For the text-containing cell, return its midpoint in (x, y) coordinate format. 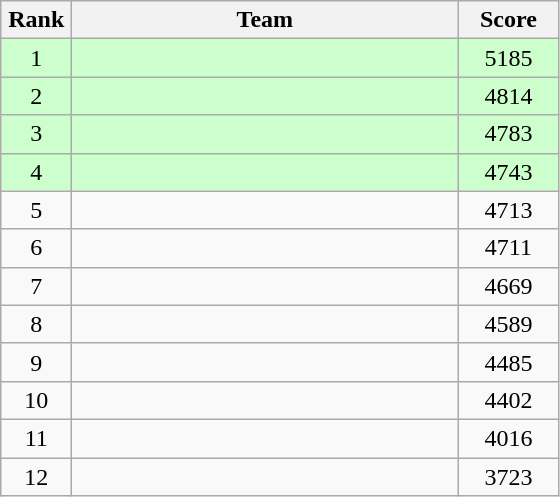
4402 (508, 400)
4783 (508, 134)
11 (36, 438)
8 (36, 324)
7 (36, 286)
10 (36, 400)
4589 (508, 324)
9 (36, 362)
4485 (508, 362)
4016 (508, 438)
3 (36, 134)
4669 (508, 286)
4814 (508, 96)
Team (265, 20)
4 (36, 172)
2 (36, 96)
6 (36, 248)
Rank (36, 20)
1 (36, 58)
4711 (508, 248)
4743 (508, 172)
5 (36, 210)
12 (36, 477)
3723 (508, 477)
4713 (508, 210)
5185 (508, 58)
Score (508, 20)
